Locate the cell with the specified text and output its [x, y] center coordinate. 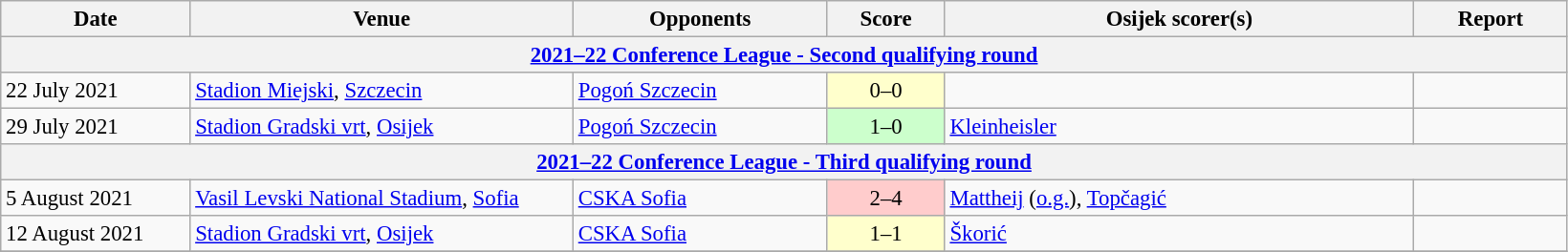
5 August 2021 [96, 199]
Mattheij (o.g.), Topčagić [1180, 199]
2–4 [885, 199]
0–0 [885, 91]
2021–22 Conference League - Second qualifying round [784, 55]
Kleinheisler [1180, 127]
Venue [382, 19]
22 July 2021 [96, 91]
2021–22 Conference League - Third qualifying round [784, 162]
Opponents [700, 19]
Date [96, 19]
Osijek scorer(s) [1180, 19]
Stadion Miejski, Szczecin [382, 91]
Vasil Levski National Stadium, Sofia [382, 199]
1–0 [885, 127]
Report [1492, 19]
Score [885, 19]
12 August 2021 [96, 234]
29 July 2021 [96, 127]
1–1 [885, 234]
Škorić [1180, 234]
